Pinpoint the cell where the given text exists, returning its (X, Y) midpoint coordinate. 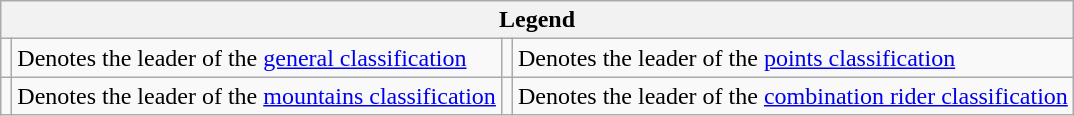
Denotes the leader of the combination rider classification (792, 96)
Denotes the leader of the mountains classification (257, 96)
Legend (538, 20)
Denotes the leader of the points classification (792, 58)
Denotes the leader of the general classification (257, 58)
